Search for the cell housing the specified text and yield its [x, y] center coordinate. 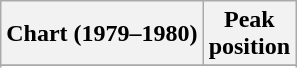
Chart (1979–1980) [102, 34]
Peakposition [249, 34]
